Find where the given text appears and provide that cell's center as [x, y] coordinate. 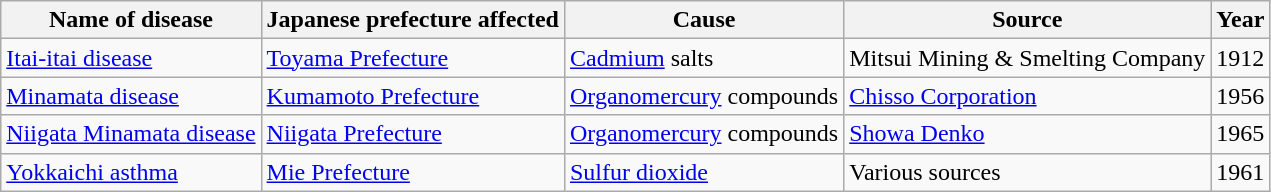
Source [1028, 20]
Cadmium salts [704, 58]
1965 [1240, 134]
Kumamoto Prefecture [412, 96]
Year [1240, 20]
Mitsui Mining & Smelting Company [1028, 58]
Various sources [1028, 172]
Showa Denko [1028, 134]
1956 [1240, 96]
Itai-itai disease [131, 58]
Chisso Corporation [1028, 96]
Sulfur dioxide [704, 172]
Niigata Minamata disease [131, 134]
1961 [1240, 172]
Yokkaichi asthma [131, 172]
1912 [1240, 58]
Name of disease [131, 20]
Cause [704, 20]
Japanese prefecture affected [412, 20]
Niigata Prefecture [412, 134]
Mie Prefecture [412, 172]
Toyama Prefecture [412, 58]
Minamata disease [131, 96]
